Capture the cell that displays the provided text and extract its [x, y] central coordinate. 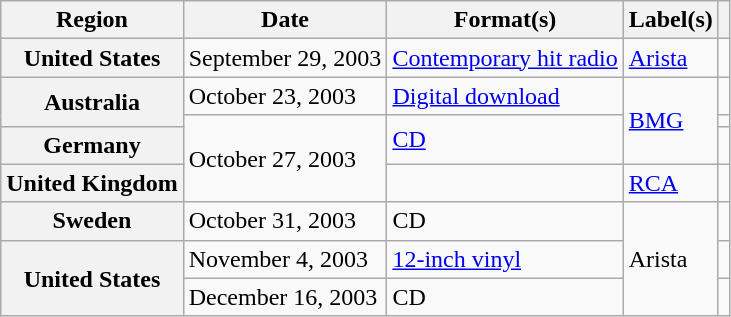
Sweden [92, 221]
Contemporary hit radio [505, 58]
United Kingdom [92, 183]
October 31, 2003 [285, 221]
October 23, 2003 [285, 96]
Label(s) [670, 20]
Australia [92, 102]
Date [285, 20]
Region [92, 20]
Germany [92, 145]
Digital download [505, 96]
October 27, 2003 [285, 158]
BMG [670, 120]
Format(s) [505, 20]
RCA [670, 183]
November 4, 2003 [285, 259]
September 29, 2003 [285, 58]
December 16, 2003 [285, 297]
12-inch vinyl [505, 259]
